Return [X, Y] of the center of cell containing provided text 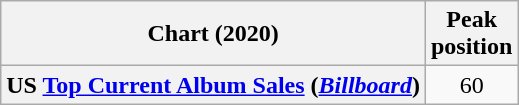
60 [471, 85]
US Top Current Album Sales (Billboard) [214, 85]
Peakposition [471, 34]
Chart (2020) [214, 34]
